Find where the given text appears and provide that cell's center as [X, Y] coordinate. 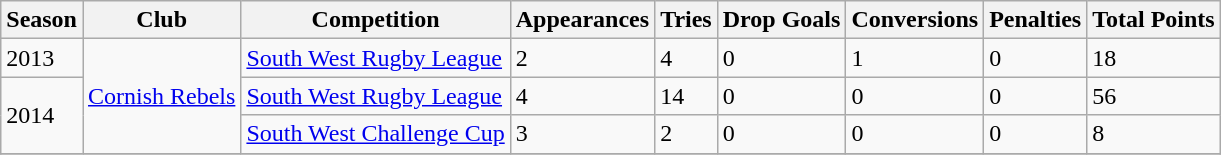
2013 [42, 58]
Season [42, 20]
Appearances [582, 20]
14 [686, 96]
Tries [686, 20]
8 [1154, 134]
Cornish Rebels [161, 96]
Competition [376, 20]
1 [915, 58]
South West Challenge Cup [376, 134]
Penalties [1036, 20]
Drop Goals [782, 20]
Total Points [1154, 20]
56 [1154, 96]
Conversions [915, 20]
3 [582, 134]
18 [1154, 58]
2014 [42, 115]
Club [161, 20]
